Locate the cell with the specified text and output its (X, Y) center coordinate. 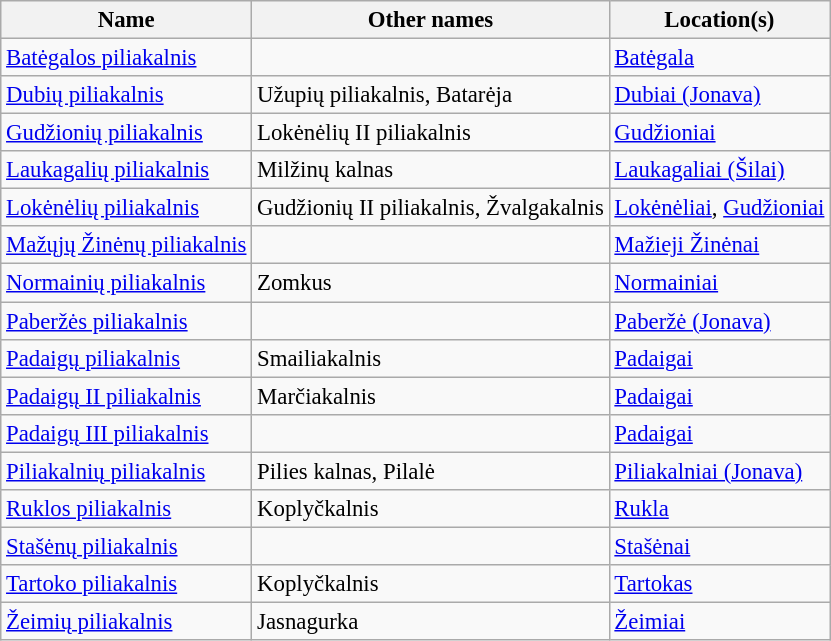
Marčiakalnis (430, 396)
Laukagalių piliakalnis (126, 170)
Gudžionių II piliakalnis, Žvalgakalnis (430, 208)
Gudžioniai (720, 133)
Paberžės piliakalnis (126, 321)
Other names (430, 20)
Padaigų III piliakalnis (126, 433)
Padaigų II piliakalnis (126, 396)
Location(s) (720, 20)
Batėgalos piliakalnis (126, 58)
Gudžionių piliakalnis (126, 133)
Užupių piliakalnis, Batarėja (430, 95)
Lokėnėlių II piliakalnis (430, 133)
Jasnagurka (430, 621)
Dubiai (Jonava) (720, 95)
Batėgala (720, 58)
Laukagaliai (Šilai) (720, 170)
Rukla (720, 509)
Milžinų kalnas (430, 170)
Piliakalniai (Jonava) (720, 471)
Name (126, 20)
Paberžė (Jonava) (720, 321)
Pilies kalnas, Pilalė (430, 471)
Mažieji Žinėnai (720, 245)
Padaigų piliakalnis (126, 358)
Dubių piliakalnis (126, 95)
Lokėnėliai, Gudžioniai (720, 208)
Normainių piliakalnis (126, 283)
Stašėnai (720, 546)
Ruklos piliakalnis (126, 509)
Stašėnų piliakalnis (126, 546)
Piliakalnių piliakalnis (126, 471)
Žeimių piliakalnis (126, 621)
Normainiai (720, 283)
Lokėnėlių piliakalnis (126, 208)
Zomkus (430, 283)
Žeimiai (720, 621)
Tartoko piliakalnis (126, 584)
Mažųjų Žinėnų piliakalnis (126, 245)
Smailiakalnis (430, 358)
Tartokas (720, 584)
